Scan for the cell matching the given text and deliver its (X, Y) coordinate at center. 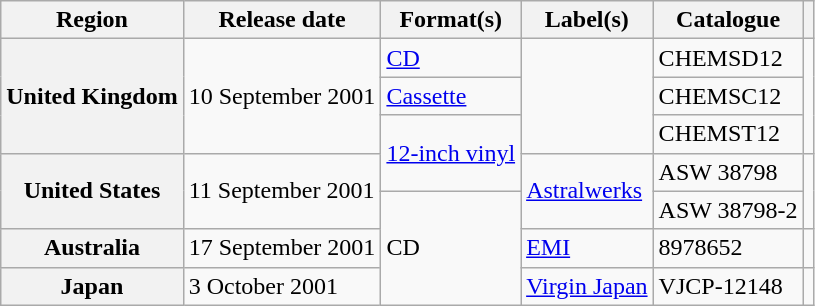
ASW 38798 (728, 172)
8978652 (728, 248)
CHEMSC12 (728, 96)
Japan (92, 286)
Australia (92, 248)
11 September 2001 (282, 191)
Catalogue (728, 20)
12-inch vinyl (451, 153)
Format(s) (451, 20)
10 September 2001 (282, 96)
17 September 2001 (282, 248)
Region (92, 20)
EMI (587, 248)
Release date (282, 20)
Cassette (451, 96)
CHEMST12 (728, 134)
VJCP-12148 (728, 286)
3 October 2001 (282, 286)
ASW 38798-2 (728, 210)
United Kingdom (92, 96)
Virgin Japan (587, 286)
CHEMSD12 (728, 58)
Astralwerks (587, 191)
Label(s) (587, 20)
United States (92, 191)
